Identify which cell holds the provided text, then report its [X, Y] central coordinate. 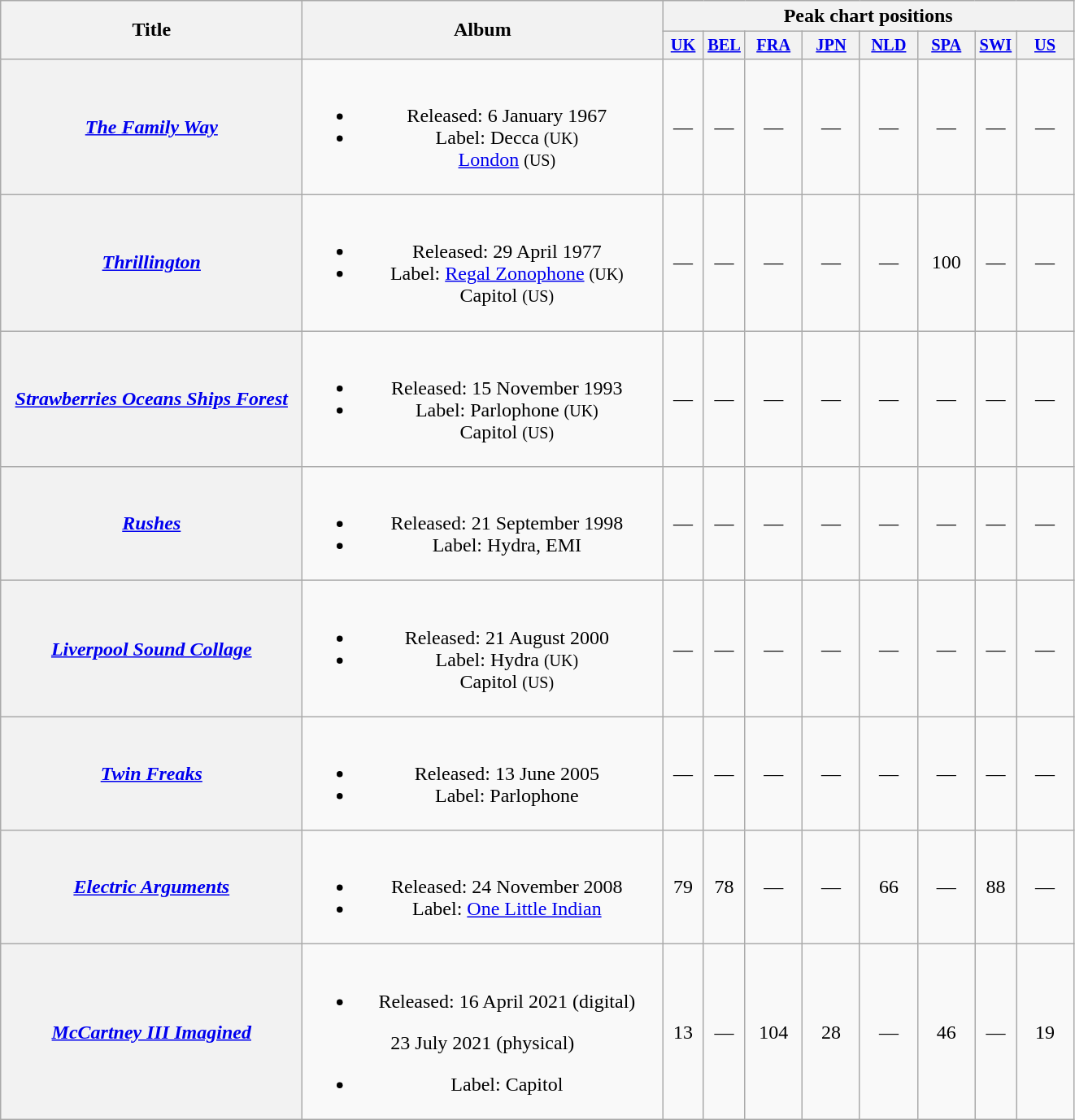
UK [683, 46]
79 [683, 887]
78 [724, 887]
19 [1046, 1031]
Released: 6 January 1967Label: Decca (UK)London (US) [483, 127]
NLD [888, 46]
Released: 16 April 2021 (digital)23 July 2021 (physical)Label: Capitol [483, 1031]
Released: 15 November 1993Label: Parlophone (UK)Capitol (US) [483, 399]
Released: 21 August 2000Label: Hydra (UK)Capitol (US) [483, 649]
104 [774, 1031]
Released: 29 April 1977Label: Regal Zonophone (UK)Capitol (US) [483, 264]
Title [151, 30]
FRA [774, 46]
88 [995, 887]
100 [947, 264]
Rushes [151, 524]
66 [888, 887]
Released: 24 November 2008Label: One Little Indian [483, 887]
Thrillington [151, 264]
US [1046, 46]
Electric Arguments [151, 887]
Released: 21 September 1998Label: Hydra, EMI [483, 524]
Strawberries Oceans Ships Forest [151, 399]
Liverpool Sound Collage [151, 649]
Peak chart positions [868, 16]
The Family Way [151, 127]
13 [683, 1031]
28 [831, 1031]
46 [947, 1031]
JPN [831, 46]
SPA [947, 46]
McCartney III Imagined [151, 1031]
Album [483, 30]
SWI [995, 46]
Released: 13 June 2005Label: Parlophone [483, 774]
BEL [724, 46]
Twin Freaks [151, 774]
